Output the (X, Y) coordinate of the center of the cell containing the given text.  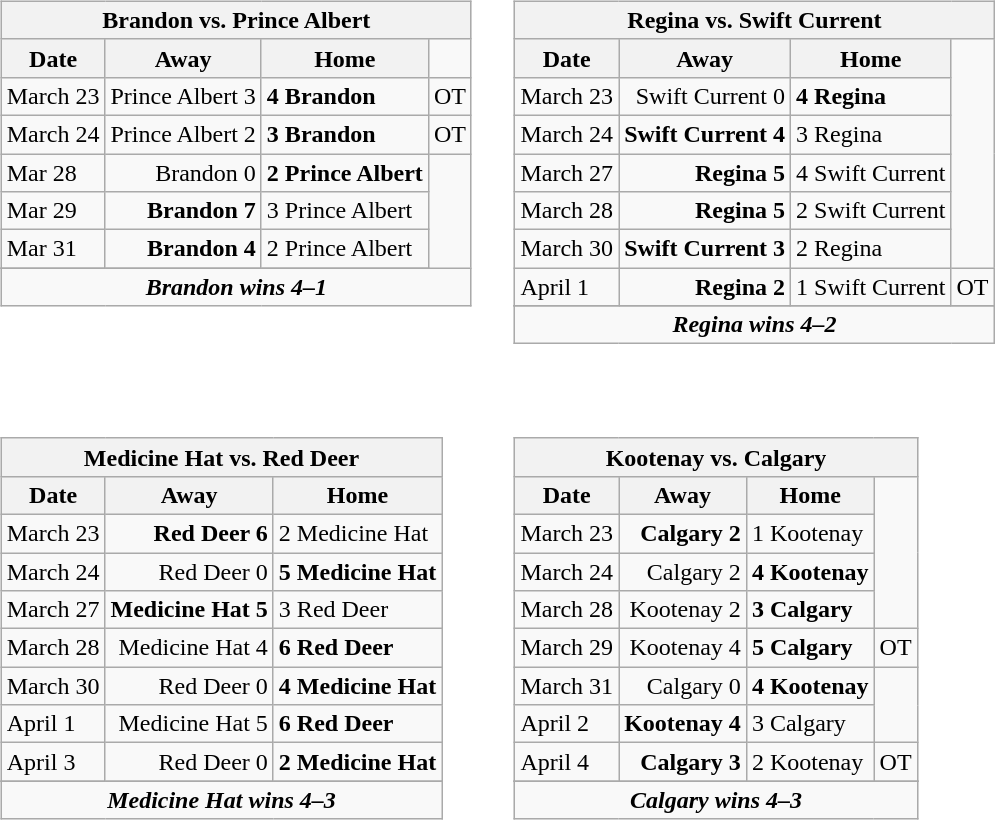
3 Prince Albert (344, 211)
Mar 28 (53, 173)
Swift Current 3 (705, 249)
4 Medicine Hat (357, 686)
Medicine Hat wins 4–3 (221, 800)
Brandon 7 (183, 211)
Kootenay 2 (683, 610)
April 4 (567, 762)
4 Regina (871, 96)
Mar 29 (53, 211)
4 Swift Current (871, 173)
5 Medicine Hat (357, 571)
Regina 2 (705, 287)
Mar 31 (53, 249)
Red Deer 6 (189, 533)
Calgary 3 (683, 762)
2 Regina (871, 249)
March 31 (567, 686)
Medicine Hat vs. Red Deer (221, 457)
Calgary 0 (683, 686)
3 Red Deer (357, 610)
April 2 (567, 724)
Prince Albert 2 (183, 134)
Regina vs. Swift Current (754, 20)
Swift Current 0 (705, 96)
5 Calgary (810, 648)
Brandon 4 (183, 249)
Medicine Hat 4 (189, 648)
April 3 (53, 762)
March 29 (567, 648)
1 Swift Current (871, 287)
Brandon wins 4–1 (236, 287)
2 Swift Current (871, 211)
3 Regina (871, 134)
Brandon 0 (183, 173)
4 Brandon (344, 96)
Prince Albert 3 (183, 96)
Swift Current 4 (705, 134)
2 Kootenay (810, 762)
Kootenay vs. Calgary (716, 457)
Calgary wins 4–3 (716, 800)
Regina wins 4–2 (754, 325)
1 Kootenay (810, 533)
3 Brandon (344, 134)
Brandon vs. Prince Albert (236, 20)
